Search for the cell housing the specified text and yield its [X, Y] center coordinate. 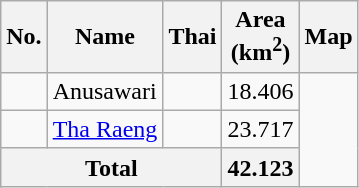
Total [112, 167]
Map [328, 37]
23.717 [260, 129]
Area(km2) [260, 37]
Anusawari [105, 91]
No. [24, 37]
18.406 [260, 91]
Name [105, 37]
Thai [192, 37]
42.123 [260, 167]
Tha Raeng [105, 129]
